Pinpoint the cell where the given text exists, returning its (x, y) midpoint coordinate. 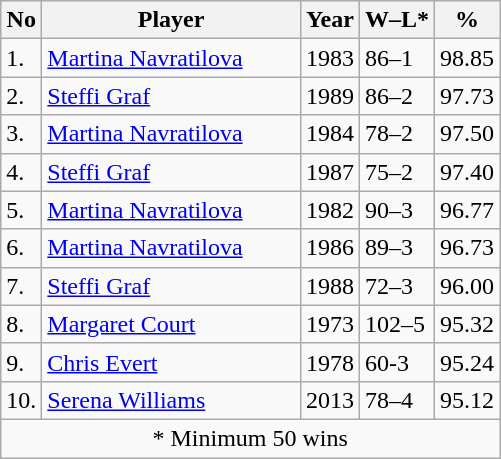
Serena Williams (172, 400)
No (22, 20)
1973 (330, 324)
4. (22, 172)
% (468, 20)
78–2 (396, 134)
1989 (330, 96)
8. (22, 324)
86–1 (396, 58)
Margaret Court (172, 324)
5. (22, 210)
97.40 (468, 172)
96.77 (468, 210)
Player (172, 20)
96.00 (468, 286)
1988 (330, 286)
98.85 (468, 58)
97.73 (468, 96)
1986 (330, 248)
Chris Evert (172, 362)
10. (22, 400)
95.24 (468, 362)
60-3 (396, 362)
1984 (330, 134)
2013 (330, 400)
W–L* (396, 20)
7. (22, 286)
90–3 (396, 210)
1983 (330, 58)
95.32 (468, 324)
* Minimum 50 wins (250, 438)
89–3 (396, 248)
1982 (330, 210)
95.12 (468, 400)
78–4 (396, 400)
1987 (330, 172)
96.73 (468, 248)
86–2 (396, 96)
75–2 (396, 172)
102–5 (396, 324)
Year (330, 20)
2. (22, 96)
6. (22, 248)
9. (22, 362)
1978 (330, 362)
72–3 (396, 286)
97.50 (468, 134)
3. (22, 134)
1. (22, 58)
